Extract the [X, Y] coordinate from the center of the cell holding the provided text.  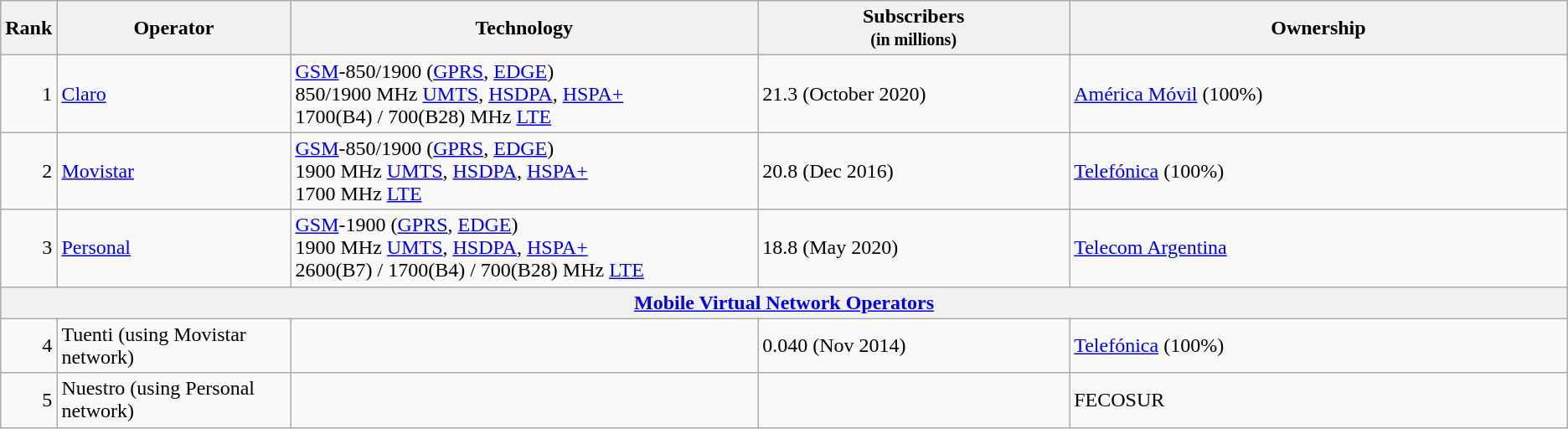
América Móvil (100%) [1318, 94]
Operator [174, 28]
GSM-850/1900 (GPRS, EDGE)850/1900 MHz UMTS, HSDPA, HSPA+1700(B4) / 700(B28) MHz LTE [524, 94]
1 [28, 94]
0.040 (Nov 2014) [914, 345]
20.8 (Dec 2016) [914, 171]
4 [28, 345]
Subscribers(in millions) [914, 28]
FECOSUR [1318, 401]
Technology [524, 28]
Telecom Argentina [1318, 248]
Ownership [1318, 28]
3 [28, 248]
Nuestro (using Personal network) [174, 401]
Tuenti (using Movistar network) [174, 345]
GSM-1900 (GPRS, EDGE)1900 MHz UMTS, HSDPA, HSPA+2600(B7) / 1700(B4) / 700(B28) MHz LTE [524, 248]
Mobile Virtual Network Operators [784, 302]
5 [28, 401]
18.8 (May 2020) [914, 248]
21.3 (October 2020) [914, 94]
GSM-850/1900 (GPRS, EDGE)1900 MHz UMTS, HSDPA, HSPA+1700 MHz LTE [524, 171]
2 [28, 171]
Rank [28, 28]
Personal [174, 248]
Movistar [174, 171]
Claro [174, 94]
